Capture the cell that displays the provided text and extract its [x, y] central coordinate. 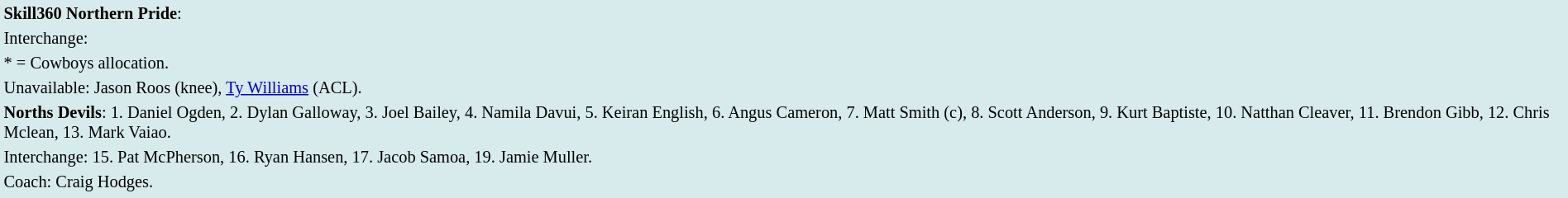
Unavailable: Jason Roos (knee), Ty Williams (ACL). [784, 87]
Coach: Craig Hodges. [784, 181]
Skill360 Northern Pride: [784, 13]
Interchange: [784, 38]
* = Cowboys allocation. [784, 63]
Interchange: 15. Pat McPherson, 16. Ryan Hansen, 17. Jacob Samoa, 19. Jamie Muller. [784, 157]
